Determine the (X, Y) coordinate at the center of the cell enclosing the given text.  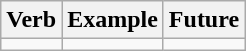
Verb (32, 20)
Future (204, 20)
Example (113, 20)
